Detect which cell encompasses the target text, then output its [X, Y] center coordinate. 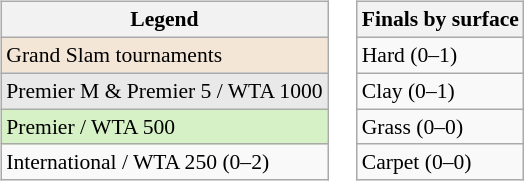
International / WTA 250 (0–2) [164, 162]
Clay (0–1) [440, 91]
Premier M & Premier 5 / WTA 1000 [164, 91]
Finals by surface [440, 20]
Grand Slam tournaments [164, 55]
Hard (0–1) [440, 55]
Carpet (0–0) [440, 162]
Premier / WTA 500 [164, 127]
Grass (0–0) [440, 127]
Legend [164, 20]
